Scan for the cell matching the given text and deliver its (x, y) coordinate at center. 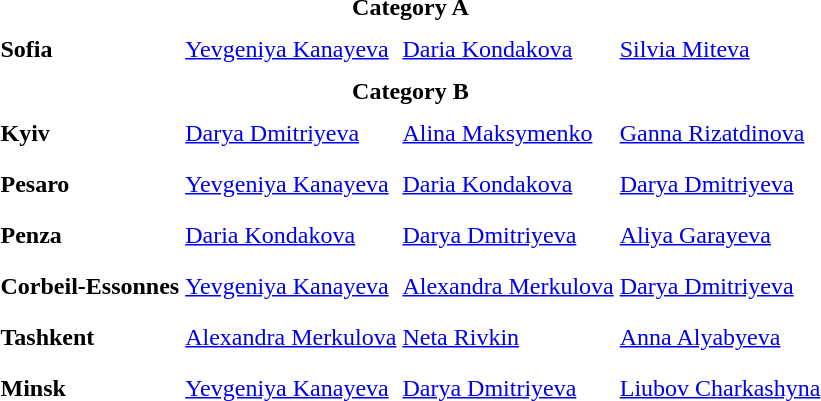
Alina Maksymenko (508, 133)
Neta Rivkin (508, 337)
